Return (X, Y) of the center of cell containing provided text 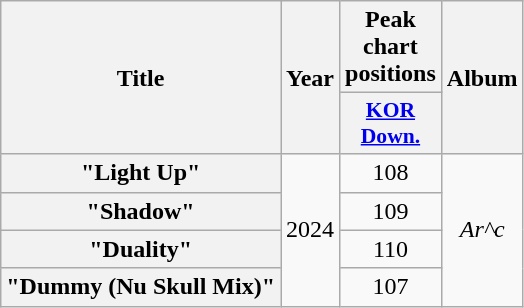
"Light Up" (141, 173)
Peak chart positions (391, 47)
KORDown. (391, 124)
2024 (310, 230)
Album (482, 78)
107 (391, 287)
Year (310, 78)
110 (391, 249)
Ar^c (482, 230)
"Shadow" (141, 211)
108 (391, 173)
"Duality" (141, 249)
109 (391, 211)
"Dummy (Nu Skull Mix)" (141, 287)
Title (141, 78)
